Determine the [x, y] coordinate at the center of the cell enclosing the given text.  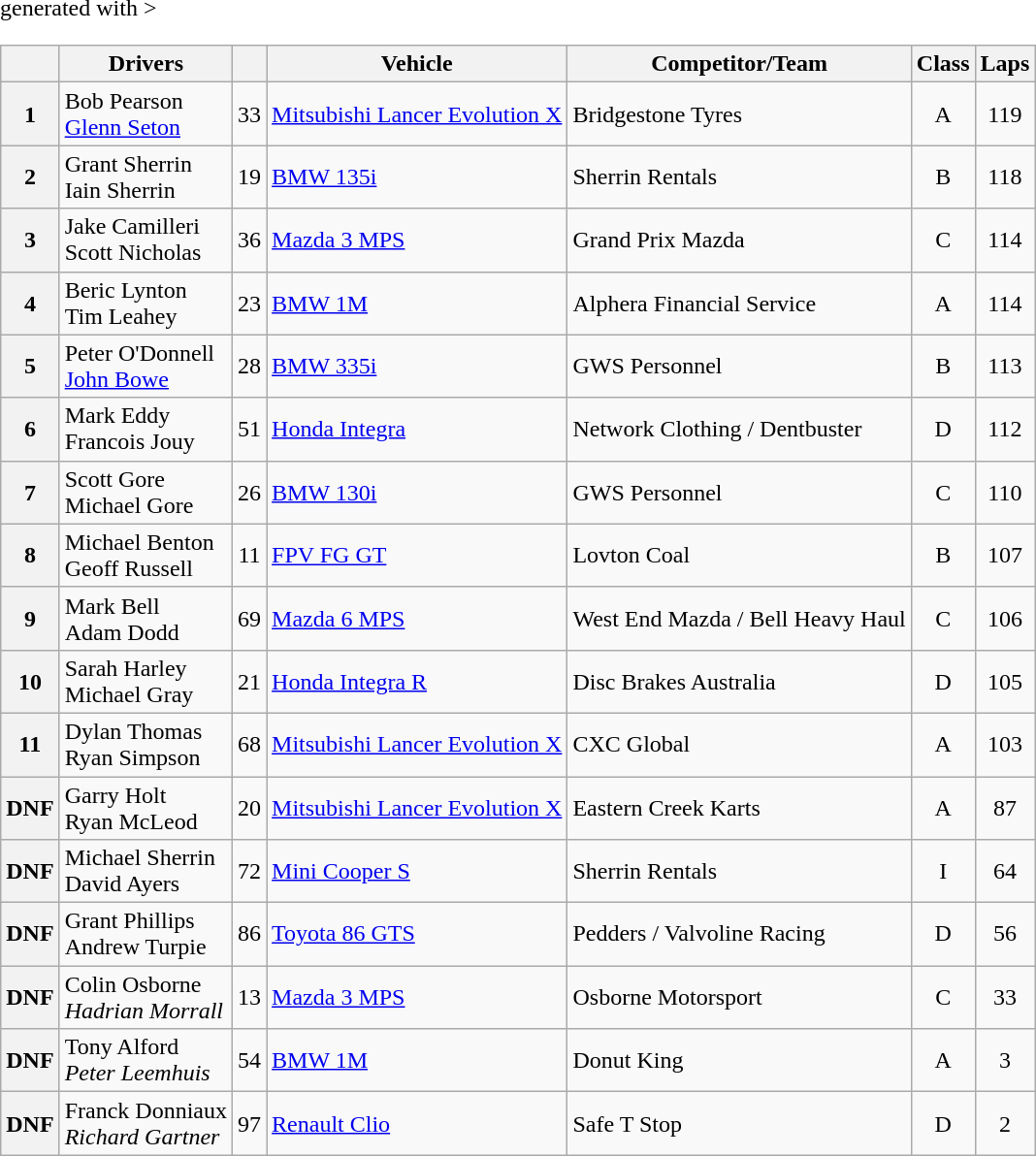
Mini Cooper S [417, 871]
20 [250, 807]
Honda Integra R [417, 681]
Safe T Stop [739, 1123]
BMW 130i [417, 493]
Mark EddyFrancois Jouy [146, 429]
FPV FG GT [417, 555]
5 [30, 367]
110 [1005, 493]
Lovton Coal [739, 555]
13 [250, 997]
Grant SherrinIain Sherrin [146, 177]
Laps [1005, 64]
51 [250, 429]
69 [250, 619]
119 [1005, 114]
Bridgestone Tyres [739, 114]
BMW 335i [417, 367]
Osborne Motorsport [739, 997]
64 [1005, 871]
Competitor/Team [739, 64]
Peter O'DonnellJohn Bowe [146, 367]
Network Clothing / Dentbuster [739, 429]
Garry HoltRyan McLeod [146, 807]
112 [1005, 429]
Honda Integra [417, 429]
Donut King [739, 1061]
Renault Clio [417, 1123]
26 [250, 493]
I [943, 871]
105 [1005, 681]
10 [30, 681]
1 [30, 114]
Scott GoreMichael Gore [146, 493]
BMW 135i [417, 177]
97 [250, 1123]
Alphera Financial Service [739, 303]
Tony AlfordPeter Leemhuis [146, 1061]
Michael BentonGeoff Russell [146, 555]
118 [1005, 177]
Mark BellAdam Dodd [146, 619]
19 [250, 177]
113 [1005, 367]
68 [250, 745]
Vehicle [417, 64]
56 [1005, 935]
Pedders / Valvoline Racing [739, 935]
7 [30, 493]
Franck DonniauxRichard Gartner [146, 1123]
9 [30, 619]
21 [250, 681]
Eastern Creek Karts [739, 807]
Disc Brakes Australia [739, 681]
28 [250, 367]
106 [1005, 619]
54 [250, 1061]
23 [250, 303]
Class [943, 64]
72 [250, 871]
Drivers [146, 64]
Sarah HarleyMichael Gray [146, 681]
Dylan ThomasRyan Simpson [146, 745]
103 [1005, 745]
4 [30, 303]
Bob PearsonGlenn Seton [146, 114]
Mazda 6 MPS [417, 619]
Grant PhillipsAndrew Turpie [146, 935]
Colin OsborneHadrian Morrall [146, 997]
Michael SherrinDavid Ayers [146, 871]
Beric LyntonTim Leahey [146, 303]
CXC Global [739, 745]
87 [1005, 807]
Toyota 86 GTS [417, 935]
107 [1005, 555]
Jake CamilleriScott Nicholas [146, 241]
West End Mazda / Bell Heavy Haul [739, 619]
86 [250, 935]
8 [30, 555]
Grand Prix Mazda [739, 241]
36 [250, 241]
6 [30, 429]
